Determine the [x, y] coordinate at the center of the cell enclosing the given text.  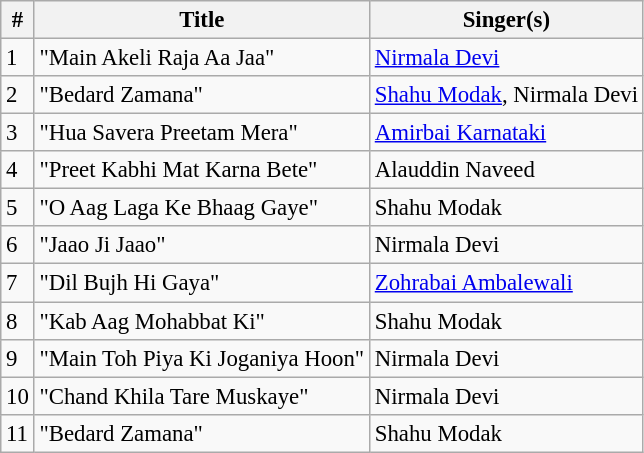
"Main Toh Piya Ki Joganiya Hoon" [202, 358]
"Hua Savera Preetam Mera" [202, 133]
# [18, 20]
"Chand Khila Tare Muskaye" [202, 396]
Amirbai Karnataki [506, 133]
9 [18, 358]
Zohrabai Ambalewali [506, 283]
Title [202, 20]
"Preet Kabhi Mat Karna Bete" [202, 170]
8 [18, 321]
"Kab Aag Mohabbat Ki" [202, 321]
Singer(s) [506, 20]
Alauddin Naveed [506, 170]
6 [18, 245]
3 [18, 133]
2 [18, 95]
10 [18, 396]
"Dil Bujh Hi Gaya" [202, 283]
11 [18, 433]
"Main Akeli Raja Aa Jaa" [202, 58]
4 [18, 170]
7 [18, 283]
1 [18, 58]
Shahu Modak, Nirmala Devi [506, 95]
"O Aag Laga Ke Bhaag Gaye" [202, 208]
5 [18, 208]
"Jaao Ji Jaao" [202, 245]
